Scan for the cell matching the given text and deliver its (x, y) coordinate at center. 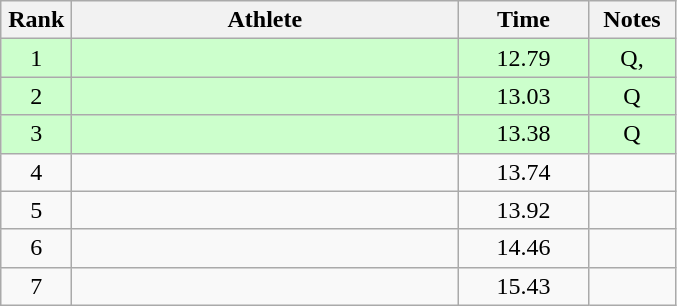
15.43 (524, 286)
14.46 (524, 248)
1 (36, 58)
13.03 (524, 96)
5 (36, 210)
7 (36, 286)
12.79 (524, 58)
13.92 (524, 210)
13.74 (524, 172)
Time (524, 20)
Notes (632, 20)
3 (36, 134)
4 (36, 172)
2 (36, 96)
6 (36, 248)
Q, (632, 58)
13.38 (524, 134)
Rank (36, 20)
Athlete (265, 20)
